Return the (x, y) coordinate for the center point of the cell that contains the specified text.  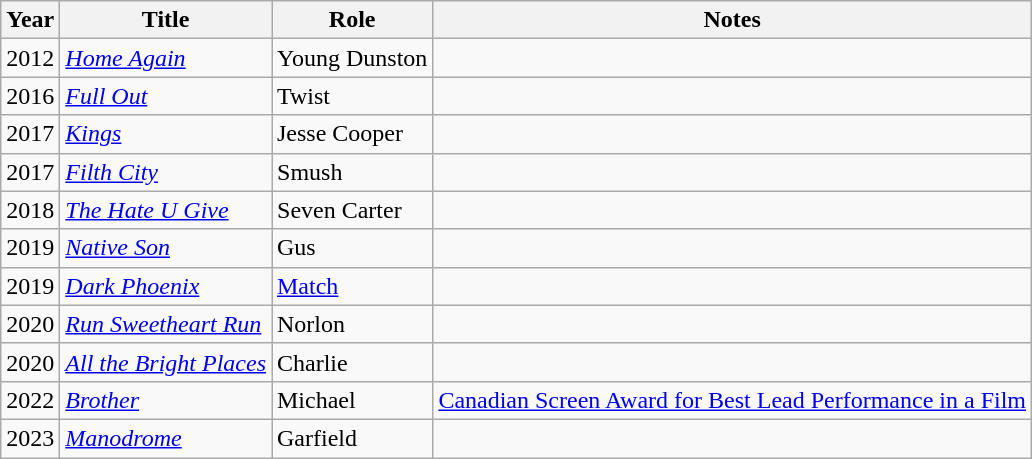
Role (352, 20)
2022 (30, 400)
Brother (166, 400)
The Hate U Give (166, 210)
Kings (166, 134)
Year (30, 20)
Title (166, 20)
2018 (30, 210)
Native Son (166, 248)
Young Dunston (352, 58)
All the Bright Places (166, 362)
Filth City (166, 172)
Jesse Cooper (352, 134)
Smush (352, 172)
Seven Carter (352, 210)
Match (352, 286)
Michael (352, 400)
Dark Phoenix (166, 286)
Home Again (166, 58)
Charlie (352, 362)
Run Sweetheart Run (166, 324)
Norlon (352, 324)
2023 (30, 438)
2016 (30, 96)
Manodrome (166, 438)
Garfield (352, 438)
Notes (732, 20)
Gus (352, 248)
Canadian Screen Award for Best Lead Performance in a Film (732, 400)
2012 (30, 58)
Full Out (166, 96)
Twist (352, 96)
